From the cell containing the given text, extract its center point as (x, y) coordinate. 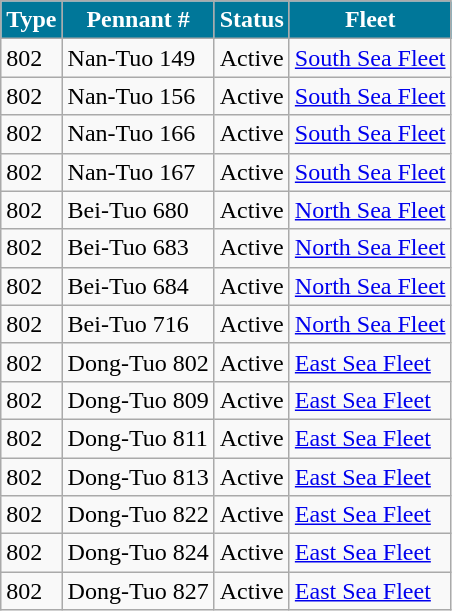
Dong-Tuo 822 (138, 515)
Dong-Tuo 802 (138, 362)
Fleet (370, 20)
Dong-Tuo 813 (138, 477)
Bei-Tuo 683 (138, 248)
Type (32, 20)
Status (252, 20)
Nan-Tuo 156 (138, 96)
Dong-Tuo 809 (138, 400)
Nan-Tuo 149 (138, 58)
Bei-Tuo 680 (138, 210)
Bei-Tuo 716 (138, 324)
Pennant # (138, 20)
Dong-Tuo 827 (138, 591)
Dong-Tuo 824 (138, 553)
Bei-Tuo 684 (138, 286)
Nan-Tuo 167 (138, 172)
Dong-Tuo 811 (138, 438)
Nan-Tuo 166 (138, 134)
